Return [x, y] of the center of cell containing provided text 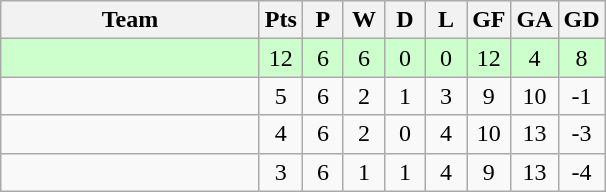
D [404, 20]
-1 [582, 96]
P [322, 20]
-3 [582, 134]
8 [582, 58]
GA [534, 20]
Pts [280, 20]
5 [280, 96]
Team [130, 20]
GF [489, 20]
W [364, 20]
L [446, 20]
GD [582, 20]
-4 [582, 172]
